Scan for the cell matching the given text and deliver its (x, y) coordinate at center. 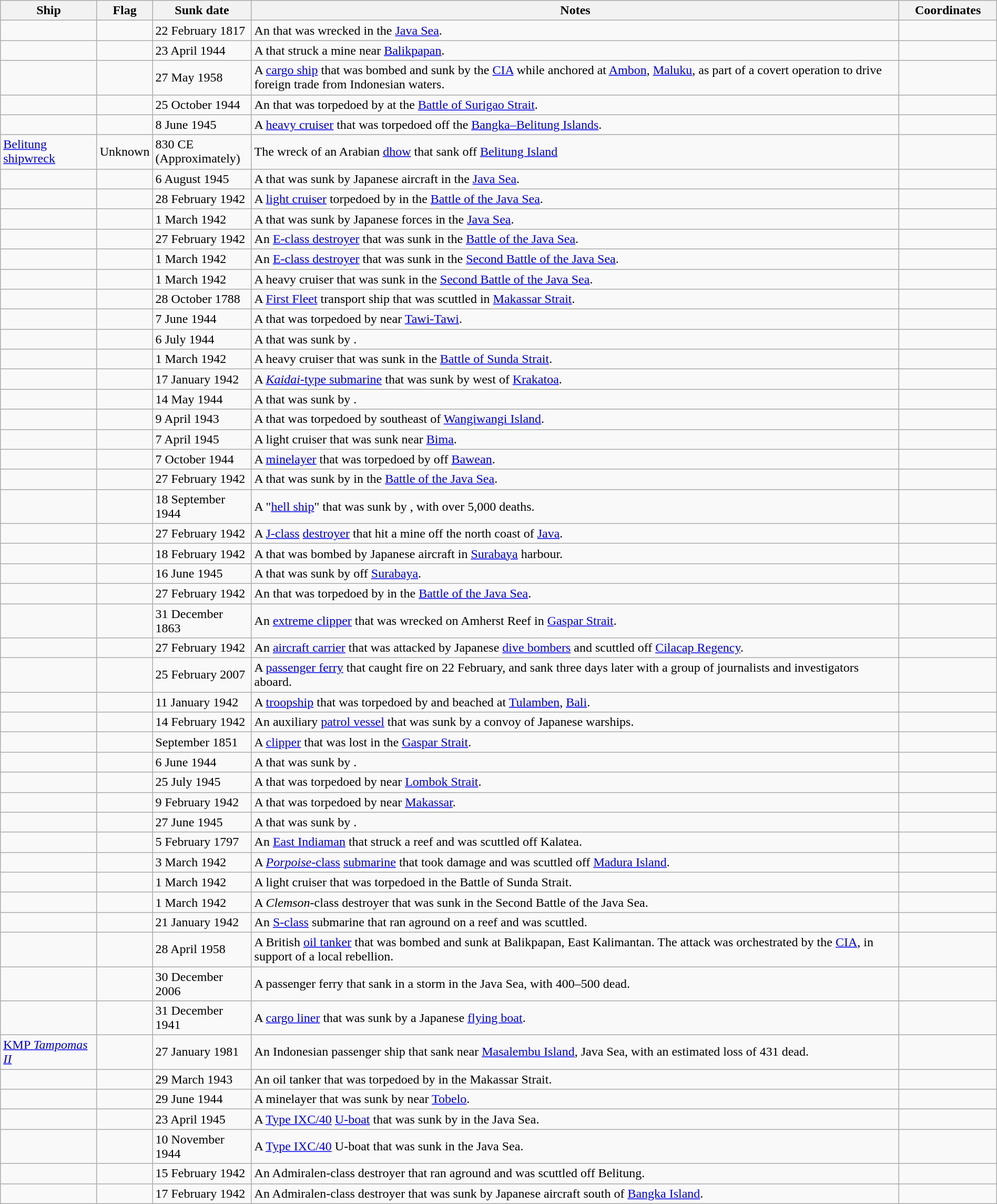
14 May 1944 (202, 399)
An that was torpedoed by at the Battle of Surigao Strait. (575, 105)
An auxiliary patrol vessel that was sunk by a convoy of Japanese warships. (575, 722)
A minelayer that was torpedoed by off Bawean. (575, 459)
14 February 1942 (202, 722)
28 April 1958 (202, 949)
8 June 1945 (202, 125)
830 CE (Approximately) (202, 151)
A that was bombed by Japanese aircraft in Surabaya harbour. (575, 553)
11 January 1942 (202, 702)
A Type IXC/40 U-boat that was sunk in the Java Sea. (575, 1147)
29 March 1943 (202, 1079)
7 October 1944 (202, 459)
Ship (48, 11)
An oil tanker that was torpedoed by in the Makassar Strait. (575, 1079)
21 January 1942 (202, 922)
6 July 1944 (202, 339)
A passenger ferry that sank in a storm in the Java Sea, with 400–500 dead. (575, 984)
An East Indiaman that struck a reef and was scuttled off Kalatea. (575, 842)
15 February 1942 (202, 1173)
6 June 1944 (202, 762)
A that was sunk by in the Battle of the Java Sea. (575, 479)
Flag (125, 11)
A Porpoise-class submarine that took damage and was scuttled off Madura Island. (575, 862)
17 February 1942 (202, 1193)
A passenger ferry that caught fire on 22 February, and sank three days later with a group of journalists and investigators aboard. (575, 675)
7 April 1945 (202, 439)
23 April 1944 (202, 50)
An extreme clipper that was wrecked on Amherst Reef in Gaspar Strait. (575, 621)
A that was torpedoed by near Tawi-Tawi. (575, 319)
29 June 1944 (202, 1099)
KMP Tampomas II (48, 1052)
27 January 1981 (202, 1052)
An E-class destroyer that was sunk in the Battle of the Java Sea. (575, 239)
22 February 1817 (202, 31)
A troopship that was torpedoed by and beached at Tulamben, Bali. (575, 702)
5 February 1797 (202, 842)
31 December 1863 (202, 621)
A heavy cruiser that was torpedoed off the Bangka–Belitung Islands. (575, 125)
A cargo liner that was sunk by a Japanese flying boat. (575, 1018)
A light cruiser torpedoed by in the Battle of the Java Sea. (575, 199)
An that was torpedoed by in the Battle of the Java Sea. (575, 593)
September 1851 (202, 742)
23 April 1945 (202, 1119)
Coordinates (948, 11)
28 October 1788 (202, 299)
A Kaidai-type submarine that was sunk by west of Krakatoa. (575, 379)
A that was torpedoed by near Makassar. (575, 802)
A that was sunk by Japanese forces in the Java Sea. (575, 219)
18 September 1944 (202, 506)
Sunk date (202, 11)
A that was torpedoed by near Lombok Strait. (575, 782)
A that was torpedoed by southeast of Wangiwangi Island. (575, 419)
18 February 1942 (202, 553)
25 July 1945 (202, 782)
Notes (575, 11)
6 August 1945 (202, 179)
An Admiralen-class destroyer that was sunk by Japanese aircraft south of Bangka Island. (575, 1193)
9 April 1943 (202, 419)
25 October 1944 (202, 105)
A J-class destroyer that hit a mine off the north coast of Java. (575, 533)
A heavy cruiser that was sunk in the Second Battle of the Java Sea. (575, 279)
A that struck a mine near Balikpapan. (575, 50)
A "hell ship" that was sunk by , with over 5,000 deaths. (575, 506)
16 June 1945 (202, 573)
17 January 1942 (202, 379)
25 February 2007 (202, 675)
The wreck of an Arabian dhow that sank off Belitung Island (575, 151)
A that was sunk by off Surabaya. (575, 573)
30 December 2006 (202, 984)
27 May 1958 (202, 78)
A light cruiser that was torpedoed in the Battle of Sunda Strait. (575, 882)
An E-class destroyer that was sunk in the Second Battle of the Java Sea. (575, 259)
A heavy cruiser that was sunk in the Battle of Sunda Strait. (575, 359)
Belitung shipwreck (48, 151)
A First Fleet transport ship that was scuttled in Makassar Strait. (575, 299)
9 February 1942 (202, 802)
A Type IXC/40 U-boat that was sunk by in the Java Sea. (575, 1119)
An Indonesian passenger ship that sank near Masalembu Island, Java Sea, with an estimated loss of 431 dead. (575, 1052)
An aircraft carrier that was attacked by Japanese dive bombers and scuttled off Cilacap Regency. (575, 648)
A light cruiser that was sunk near Bima. (575, 439)
A clipper that was lost in the Gaspar Strait. (575, 742)
31 December 1941 (202, 1018)
An S-class submarine that ran aground on a reef and was scuttled. (575, 922)
27 June 1945 (202, 822)
10 November 1944 (202, 1147)
28 February 1942 (202, 199)
A that was sunk by Japanese aircraft in the Java Sea. (575, 179)
7 June 1944 (202, 319)
An that was wrecked in the Java Sea. (575, 31)
A Clemson-class destroyer that was sunk in the Second Battle of the Java Sea. (575, 902)
An Admiralen-class destroyer that ran aground and was scuttled off Belitung. (575, 1173)
Unknown (125, 151)
3 March 1942 (202, 862)
A minelayer that was sunk by near Tobelo. (575, 1099)
